Identify which cell holds the provided text, then report its (X, Y) central coordinate. 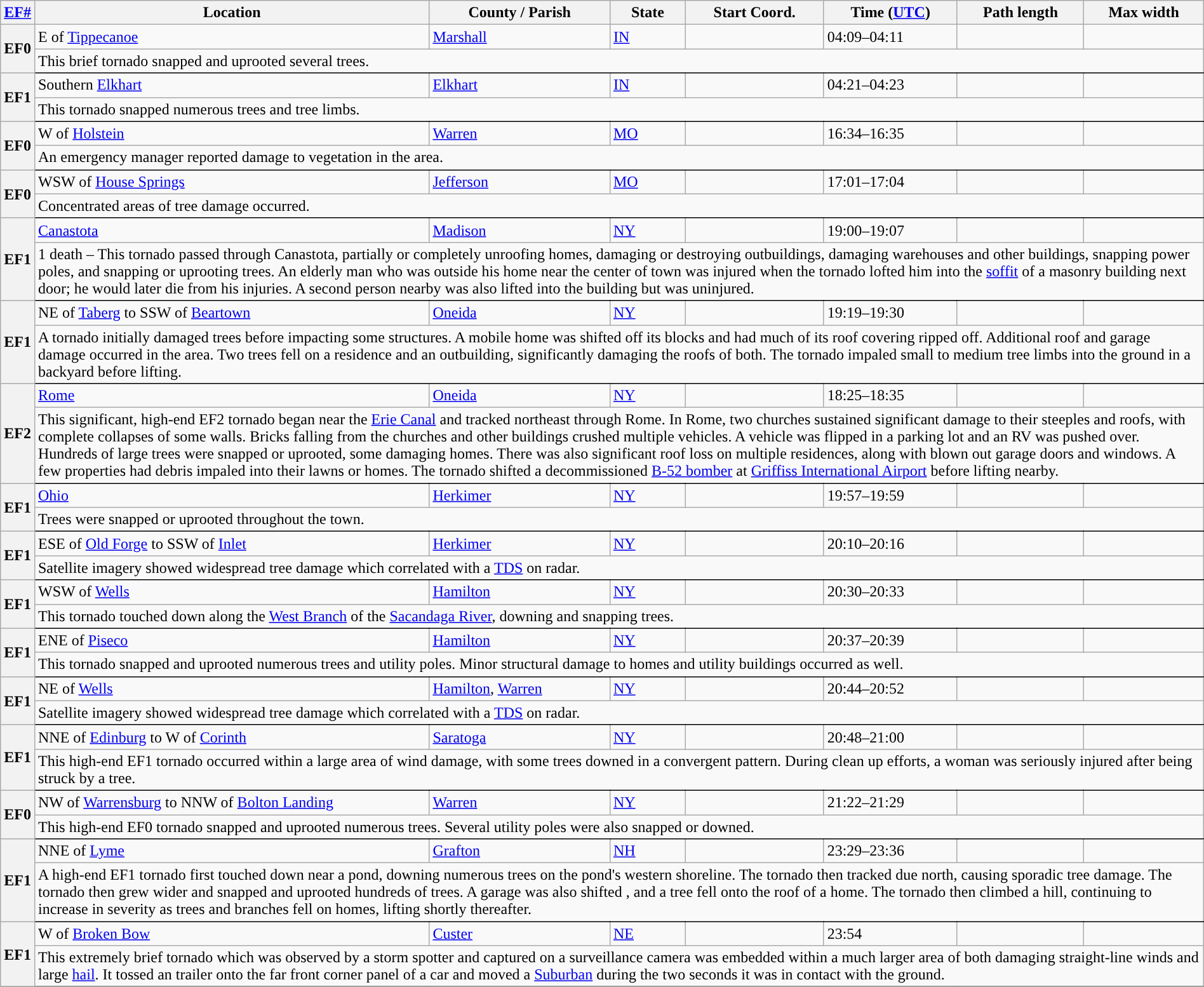
04:09–04:11 (890, 37)
NNE of Edinburg to W of Corinth (231, 737)
Jefferson (519, 182)
EF2 (18, 433)
NE (648, 934)
Saratoga (519, 737)
WSW of House Springs (231, 182)
NH (648, 851)
16:34–16:35 (890, 133)
20:44–20:52 (890, 688)
Location (231, 13)
Custer (519, 934)
Elkhart (519, 85)
Time (UTC) (890, 13)
Concentrated areas of tree damage occurred. (619, 206)
Southern Elkhart (231, 85)
Madison (519, 230)
This tornado snapped and uprooted numerous trees and utility poles. Minor structural damage to homes and utility buildings occurred as well. (619, 664)
Hamilton, Warren (519, 688)
EF# (18, 13)
WSW of Wells (231, 592)
State (648, 13)
19:19–19:30 (890, 312)
18:25–18:35 (890, 396)
ESE of Old Forge to SSW of Inlet (231, 544)
An emergency manager reported damage to vegetation in the area. (619, 158)
20:37–20:39 (890, 640)
20:10–20:16 (890, 544)
Path length (1020, 13)
23:54 (890, 934)
Grafton (519, 851)
19:57–19:59 (890, 495)
Max width (1144, 13)
NE of Taberg to SSW of Beartown (231, 312)
23:29–23:36 (890, 851)
Ohio (231, 495)
This brief tornado snapped and uprooted several trees. (619, 61)
20:30–20:33 (890, 592)
Start Coord. (754, 13)
NE of Wells (231, 688)
E of Tippecanoe (231, 37)
20:48–21:00 (890, 737)
Trees were snapped or uprooted throughout the town. (619, 520)
NW of Warrensburg to NNW of Bolton Landing (231, 802)
This tornado snapped numerous trees and tree limbs. (619, 109)
W of Holstein (231, 133)
17:01–17:04 (890, 182)
This tornado touched down along the West Branch of the Sacandaga River, downing and snapping trees. (619, 616)
NNE of Lyme (231, 851)
Marshall (519, 37)
W of Broken Bow (231, 934)
Canastota (231, 230)
Rome (231, 396)
County / Parish (519, 13)
ENE of Piseco (231, 640)
19:00–19:07 (890, 230)
04:21–04:23 (890, 85)
This high-end EF0 tornado snapped and uprooted numerous trees. Several utility poles were also snapped or downed. (619, 826)
21:22–21:29 (890, 802)
